Output the (X, Y) coordinate of the center of the cell containing the given text.  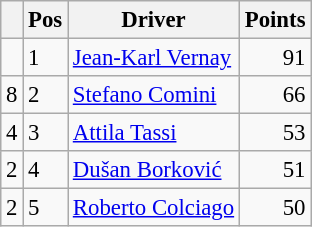
Driver (154, 20)
91 (274, 58)
Points (274, 20)
66 (274, 95)
8 (12, 95)
5 (46, 208)
Attila Tassi (154, 133)
Dušan Borković (154, 170)
53 (274, 133)
Stefano Comini (154, 95)
Pos (46, 20)
51 (274, 170)
Roberto Colciago (154, 208)
1 (46, 58)
3 (46, 133)
50 (274, 208)
Jean-Karl Vernay (154, 58)
